From the cell containing the given text, extract its center point as (X, Y) coordinate. 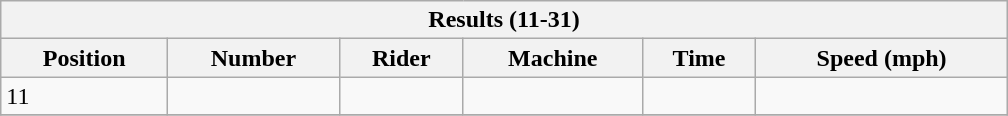
Speed (mph) (882, 58)
Rider (401, 58)
Results (11-31) (504, 20)
Number (254, 58)
Time (699, 58)
Position (84, 58)
11 (84, 96)
Machine (552, 58)
